Find where the given text appears and provide that cell's center as (X, Y) coordinate. 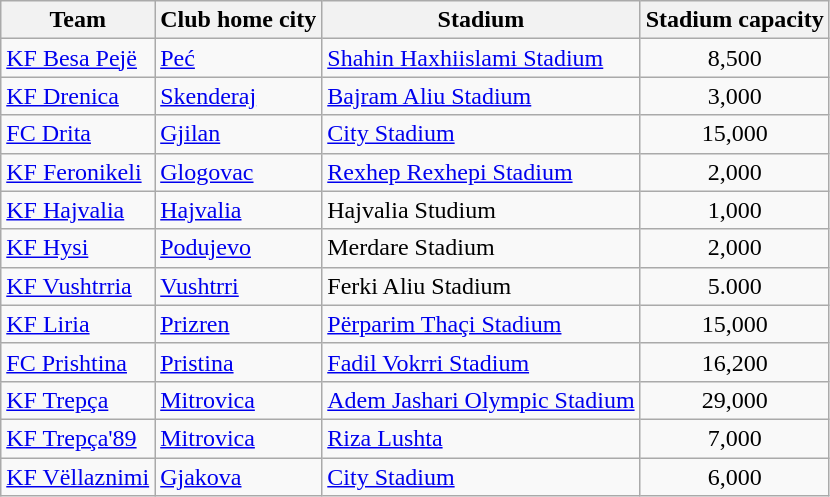
KF Trepça'89 (78, 438)
FC Drita (78, 134)
Skenderaj (238, 96)
Stadium capacity (734, 20)
KF Hysi (78, 248)
Glogovac (238, 172)
1,000 (734, 210)
KF Drenica (78, 96)
Peć (238, 58)
7,000 (734, 438)
Adem Jashari Olympic Stadium (481, 400)
Bajram Aliu Stadium (481, 96)
29,000 (734, 400)
KF Besa Pejë (78, 58)
3,000 (734, 96)
Gjilan (238, 134)
Prizren (238, 324)
KF Vëllaznimi (78, 477)
KF Hajvalia (78, 210)
KF Feronikeli (78, 172)
Hajvalia Studium (481, 210)
Merdare Stadium (481, 248)
Riza Lushta (481, 438)
16,200 (734, 362)
Ferki Aliu Stadium (481, 286)
FC Prishtina (78, 362)
8,500 (734, 58)
5.000 (734, 286)
Pristina (238, 362)
Gjakova (238, 477)
Fadil Vokrri Stadium (481, 362)
Stadium (481, 20)
KF Liria (78, 324)
Vushtrri (238, 286)
Shahin Haxhiislami Stadium (481, 58)
Hajvalia (238, 210)
KF Trepça (78, 400)
Përparim Thaçi Stadium (481, 324)
Rexhep Rexhepi Stadium (481, 172)
Club home city (238, 20)
Team (78, 20)
6,000 (734, 477)
KF Vushtrria (78, 286)
Podujevo (238, 248)
